For the text-containing cell, return its midpoint in [X, Y] coordinate format. 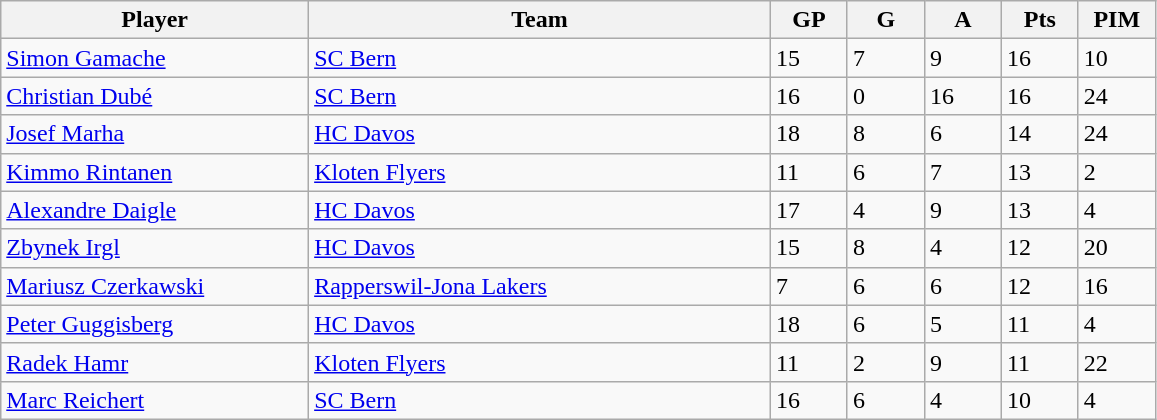
Mariusz Czerkawski [155, 286]
G [886, 20]
22 [1116, 362]
Simon Gamache [155, 58]
PIM [1116, 20]
Josef Marha [155, 134]
17 [808, 210]
Zbynek Irgl [155, 248]
Marc Reichert [155, 400]
Radek Hamr [155, 362]
Kimmo Rintanen [155, 172]
Pts [1040, 20]
5 [962, 324]
Christian Dubé [155, 96]
Team [540, 20]
GP [808, 20]
Alexandre Daigle [155, 210]
Peter Guggisberg [155, 324]
20 [1116, 248]
Rapperswil-Jona Lakers [540, 286]
A [962, 20]
14 [1040, 134]
0 [886, 96]
Player [155, 20]
